Identify which cell holds the provided text, then report its (x, y) central coordinate. 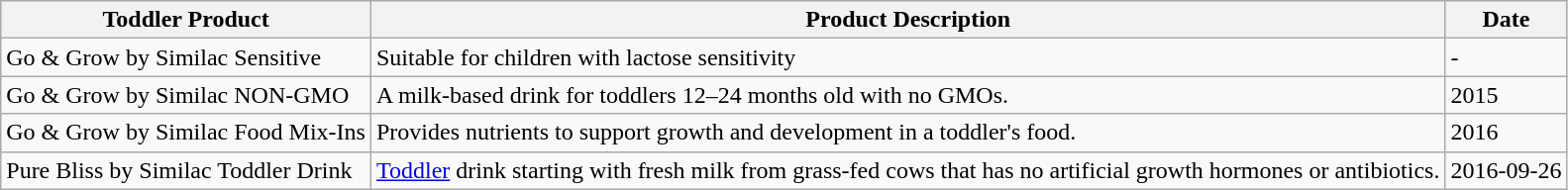
2015 (1506, 95)
2016-09-26 (1506, 170)
Provides nutrients to support growth and development in a toddler's food. (907, 133)
Product Description (907, 20)
Suitable for children with lactose sensitivity (907, 57)
Toddler Product (186, 20)
Go & Grow by Similac Food Mix-Ins (186, 133)
2016 (1506, 133)
- (1506, 57)
A milk-based drink for toddlers 12–24 months old with no GMOs. (907, 95)
Go & Grow by Similac NON-GMO (186, 95)
Toddler drink starting with fresh milk from grass-fed cows that has no artificial growth hormones or antibiotics. (907, 170)
Date (1506, 20)
Go & Grow by Similac Sensitive (186, 57)
Pure Bliss by Similac Toddler Drink (186, 170)
